Extract the (x, y) coordinate from the center of the cell holding the provided text.  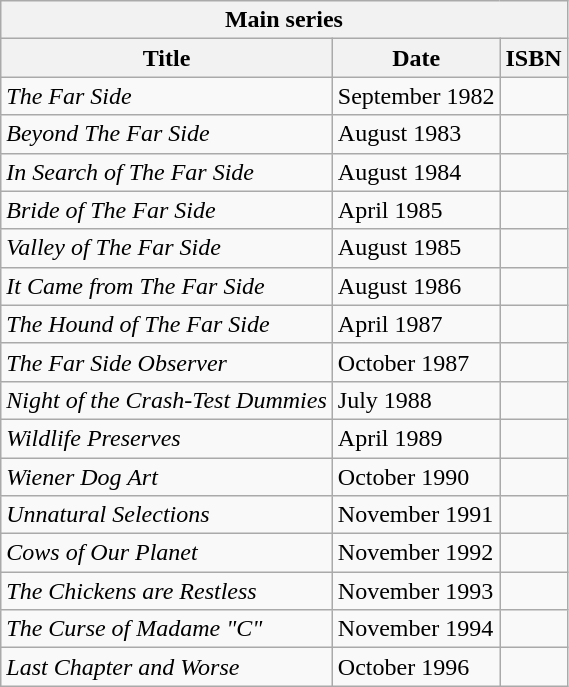
October 1996 (416, 667)
November 1992 (416, 553)
Bride of The Far Side (167, 210)
Last Chapter and Worse (167, 667)
September 1982 (416, 96)
August 1984 (416, 172)
October 1987 (416, 362)
The Far Side (167, 96)
Wildlife Preserves (167, 438)
Wiener Dog Art (167, 477)
Unnatural Selections (167, 515)
August 1986 (416, 286)
Night of the Crash-Test Dummies (167, 400)
In Search of The Far Side (167, 172)
July 1988 (416, 400)
The Far Side Observer (167, 362)
Cows of Our Planet (167, 553)
The Hound of The Far Side (167, 324)
April 1985 (416, 210)
Valley of The Far Side (167, 248)
It Came from The Far Side (167, 286)
Date (416, 58)
ISBN (534, 58)
August 1983 (416, 134)
November 1993 (416, 591)
November 1991 (416, 515)
April 1987 (416, 324)
The Chickens are Restless (167, 591)
Main series (284, 20)
August 1985 (416, 248)
Beyond The Far Side (167, 134)
October 1990 (416, 477)
April 1989 (416, 438)
Title (167, 58)
The Curse of Madame "C" (167, 629)
November 1994 (416, 629)
